Return the [X, Y] coordinate for the center point of the cell that contains the specified text.  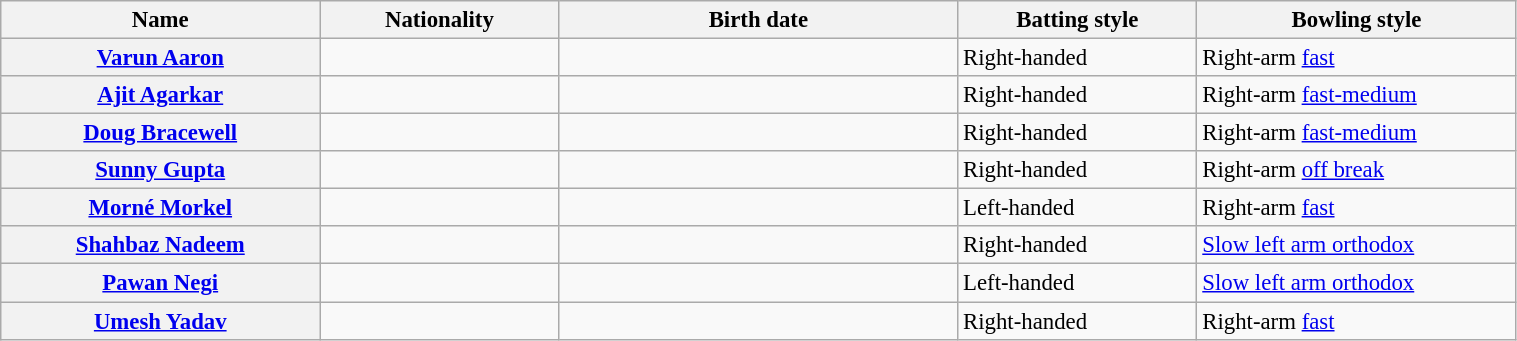
Birth date [758, 20]
Varun Aaron [160, 58]
Right-arm off break [1356, 170]
Bowling style [1356, 20]
Batting style [1078, 20]
Morné Morkel [160, 208]
Nationality [440, 20]
Umesh Yadav [160, 321]
Shahbaz Nadeem [160, 245]
Sunny Gupta [160, 170]
Doug Bracewell [160, 133]
Ajit Agarkar [160, 95]
Name [160, 20]
Pawan Negi [160, 283]
